Locate the cell with the specified text and output its (X, Y) center coordinate. 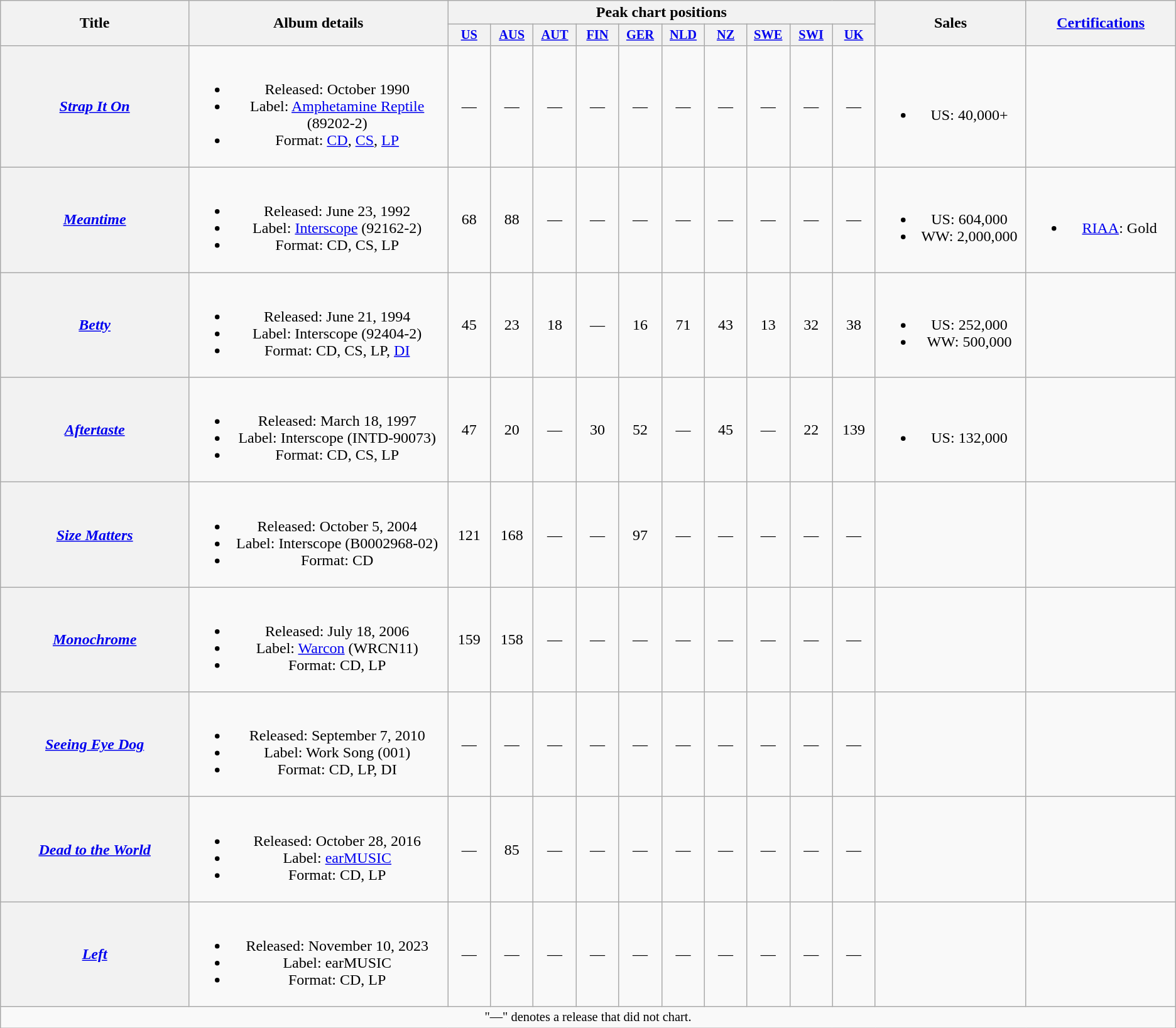
43 (726, 325)
Peak chart positions (661, 13)
Released: July 18, 2006Label: Warcon (WRCN11)Format: CD, LP (318, 639)
US: 40,000+ (950, 106)
Certifications (1101, 23)
RIAA: Gold (1101, 220)
Sales (950, 23)
32 (811, 325)
52 (641, 430)
US: 132,000 (950, 430)
Released: October 1990Label: Amphetamine Reptile (89202-2)Format: CD, CS, LP (318, 106)
68 (469, 220)
Size Matters (95, 535)
Released: October 5, 2004Label: Interscope (B0002968-02)Format: CD (318, 535)
NZ (726, 35)
Aftertaste (95, 430)
SWI (811, 35)
20 (512, 430)
Released: November 10, 2023Label: earMUSICFormat: CD, LP (318, 955)
US: 604,000WW: 2,000,000 (950, 220)
Meantime (95, 220)
Seeing Eye Dog (95, 745)
Dead to the World (95, 849)
88 (512, 220)
Album details (318, 23)
16 (641, 325)
121 (469, 535)
AUS (512, 35)
SWE (768, 35)
158 (512, 639)
85 (512, 849)
Title (95, 23)
GER (641, 35)
Released: October 28, 2016Label: earMUSICFormat: CD, LP (318, 849)
30 (597, 430)
Betty (95, 325)
38 (854, 325)
139 (854, 430)
Left (95, 955)
23 (512, 325)
71 (683, 325)
US: 252,000WW: 500,000 (950, 325)
Released: September 7, 2010Label: Work Song (001)Format: CD, LP, DI (318, 745)
97 (641, 535)
22 (811, 430)
Monochrome (95, 639)
US (469, 35)
UK (854, 35)
47 (469, 430)
AUT (555, 35)
Strap It On (95, 106)
18 (555, 325)
159 (469, 639)
168 (512, 535)
Released: March 18, 1997Label: Interscope (INTD-90073)Format: CD, CS, LP (318, 430)
13 (768, 325)
Released: June 21, 1994Label: Interscope (92404-2)Format: CD, CS, LP, DI (318, 325)
"—" denotes a release that did not chart. (588, 1017)
FIN (597, 35)
NLD (683, 35)
Released: June 23, 1992Label: Interscope (92162-2)Format: CD, CS, LP (318, 220)
